Return [x, y] of the center of cell containing provided text 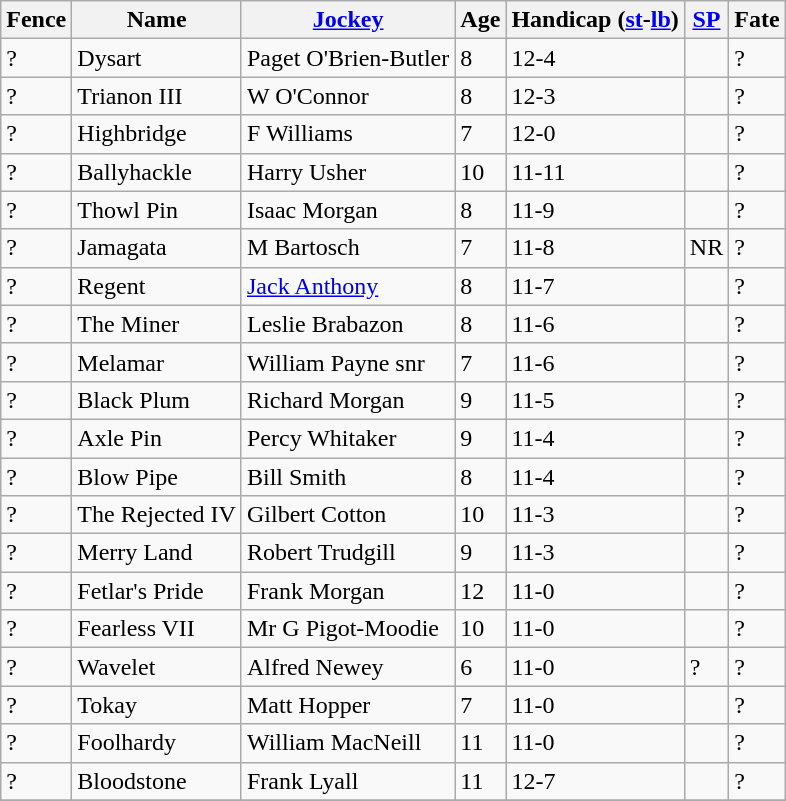
Regent [157, 286]
Frank Lyall [348, 781]
Wavelet [157, 667]
11-7 [595, 286]
6 [480, 667]
Melamar [157, 362]
Fetlar's Pride [157, 591]
Dysart [157, 58]
Gilbert Cotton [348, 515]
Trianon III [157, 96]
Highbridge [157, 134]
M Bartosch [348, 248]
12-0 [595, 134]
Thowl Pin [157, 210]
William MacNeill [348, 743]
Axle Pin [157, 438]
11-11 [595, 172]
Harry Usher [348, 172]
Black Plum [157, 400]
Frank Morgan [348, 591]
Isaac Morgan [348, 210]
Percy Whitaker [348, 438]
The Miner [157, 324]
Bill Smith [348, 477]
The Rejected IV [157, 515]
12-7 [595, 781]
F Williams [348, 134]
Fence [36, 20]
11-5 [595, 400]
Robert Trudgill [348, 553]
Age [480, 20]
Blow Pipe [157, 477]
12 [480, 591]
Paget O'Brien-Butler [348, 58]
12-4 [595, 58]
Jamagata [157, 248]
Mr G Pigot-Moodie [348, 629]
Foolhardy [157, 743]
Leslie Brabazon [348, 324]
SP [706, 20]
Richard Morgan [348, 400]
Fate [757, 20]
Fearless VII [157, 629]
11-9 [595, 210]
Matt Hopper [348, 705]
Tokay [157, 705]
Alfred Newey [348, 667]
Ballyhackle [157, 172]
NR [706, 248]
11-8 [595, 248]
Jockey [348, 20]
Merry Land [157, 553]
W O'Connor [348, 96]
Handicap (st-lb) [595, 20]
12-3 [595, 96]
Bloodstone [157, 781]
William Payne snr [348, 362]
Name [157, 20]
Jack Anthony [348, 286]
